For the text-containing cell, return its midpoint in [X, Y] coordinate format. 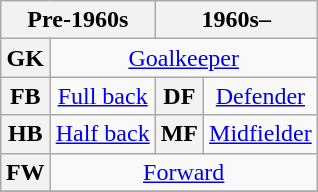
Defender [261, 96]
MF [179, 134]
Full back [102, 96]
HB [25, 134]
1960s– [236, 20]
Forward [184, 172]
FB [25, 96]
Pre-1960s [78, 20]
GK [25, 58]
Half back [102, 134]
Midfielder [261, 134]
Goalkeeper [184, 58]
DF [179, 96]
FW [25, 172]
